Capture the cell that displays the provided text and extract its (x, y) central coordinate. 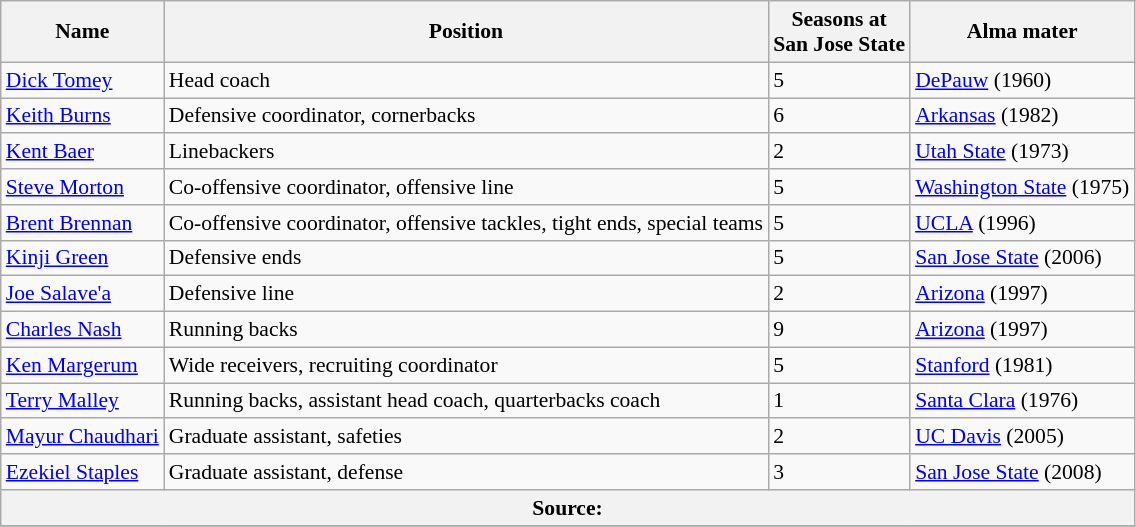
Graduate assistant, safeties (466, 437)
1 (839, 401)
Running backs (466, 330)
Seasons atSan Jose State (839, 32)
Defensive ends (466, 258)
Co-offensive coordinator, offensive tackles, tight ends, special teams (466, 223)
Brent Brennan (82, 223)
Ezekiel Staples (82, 472)
Defensive line (466, 294)
Head coach (466, 80)
Terry Malley (82, 401)
Graduate assistant, defense (466, 472)
Name (82, 32)
San Jose State (2008) (1022, 472)
UCLA (1996) (1022, 223)
Keith Burns (82, 116)
Kinji Green (82, 258)
San Jose State (2006) (1022, 258)
3 (839, 472)
6 (839, 116)
Alma mater (1022, 32)
Co-offensive coordinator, offensive line (466, 187)
Wide receivers, recruiting coordinator (466, 365)
Charles Nash (82, 330)
Mayur Chaudhari (82, 437)
Washington State (1975) (1022, 187)
UC Davis (2005) (1022, 437)
Source: (568, 508)
Dick Tomey (82, 80)
Utah State (1973) (1022, 152)
Steve Morton (82, 187)
Running backs, assistant head coach, quarterbacks coach (466, 401)
Linebackers (466, 152)
DePauw (1960) (1022, 80)
Ken Margerum (82, 365)
Santa Clara (1976) (1022, 401)
Position (466, 32)
Stanford (1981) (1022, 365)
Kent Baer (82, 152)
9 (839, 330)
Arkansas (1982) (1022, 116)
Joe Salave'a (82, 294)
Defensive coordinator, cornerbacks (466, 116)
